From the cell containing the given text, extract its center point as [X, Y] coordinate. 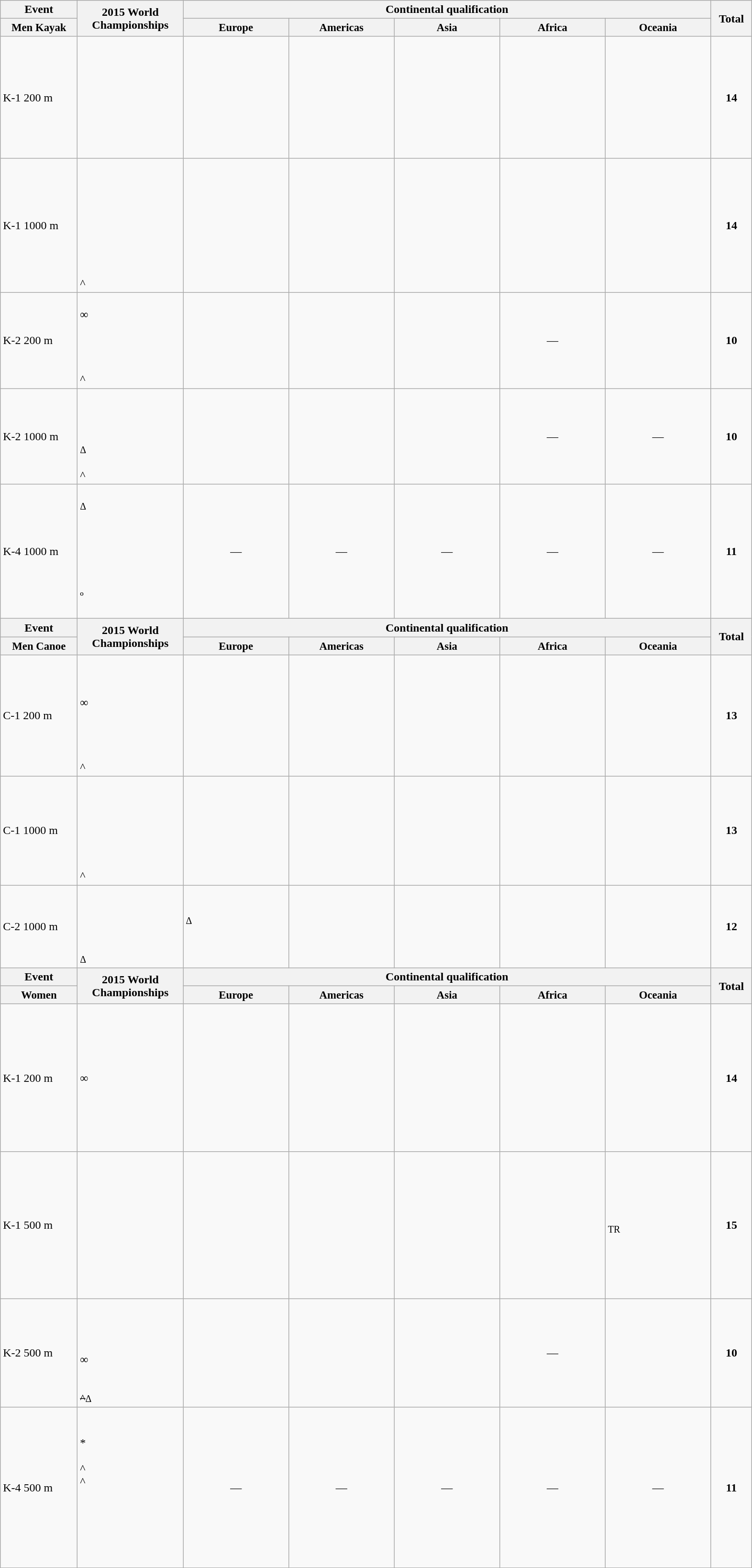
K-2 500 m [39, 1353]
Men Canoe [39, 646]
Women [39, 995]
K-1 500 m [39, 1225]
∞^Δ [130, 1353]
12 [731, 926]
K-4 500 m [39, 1487]
C-1 1000 m [39, 831]
∞ [130, 1078]
15 [731, 1225]
K-2 1000 m [39, 436]
Δº [130, 551]
Men Kayak [39, 28]
K-2 200 m [39, 341]
TR [658, 1225]
*^^ [130, 1487]
K-4 1000 m [39, 551]
K-1 1000 m [39, 225]
Δ^ [130, 436]
C-2 1000 m [39, 926]
C-1 200 m [39, 715]
